From the cell containing the given text, extract its center point as (X, Y) coordinate. 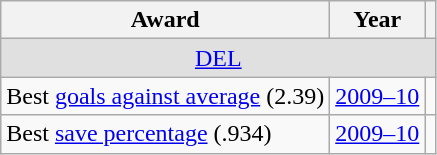
Award (166, 20)
Best goals against average (2.39) (166, 96)
Best save percentage (.934) (166, 134)
DEL (218, 58)
Year (378, 20)
